Output the [X, Y] coordinate of the center of the cell containing the given text.  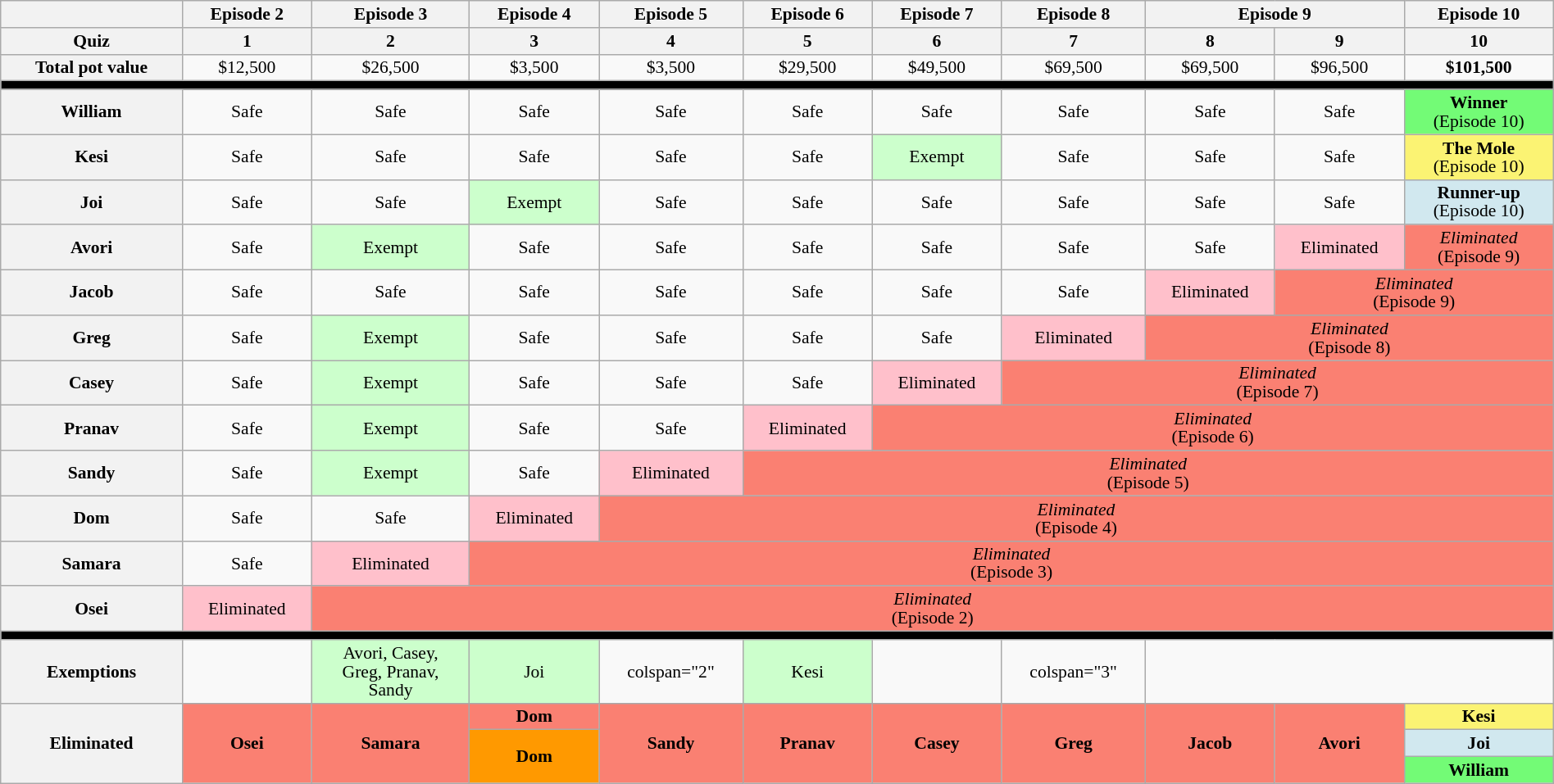
Episode 5 [671, 15]
3 [534, 41]
Eliminated (Episode 5) [1147, 474]
5 [807, 41]
Episode 2 [247, 15]
$96,500 [1339, 67]
Eliminated (Episode 7) [1277, 383]
colspan="2" [671, 672]
Eliminated (Episode 2) [933, 610]
$12,500 [247, 67]
$101,500 [1479, 67]
Eliminated (Episode 6) [1213, 428]
Episode 6 [807, 15]
Episode 10 [1479, 15]
Episode 4 [534, 15]
Winner(Episode 10) [1479, 111]
$29,500 [807, 67]
Eliminated (Episode 4) [1077, 518]
9 [1339, 41]
4 [671, 41]
10 [1479, 41]
7 [1074, 41]
Eliminated (Episode 8) [1349, 338]
Exemptions [92, 672]
Eliminated (Episode 3) [1011, 564]
2 [390, 41]
8 [1210, 41]
Total pot value [92, 67]
Episode 9 [1275, 15]
Quiz [92, 41]
Episode 3 [390, 15]
1 [247, 41]
$26,500 [390, 67]
$49,500 [937, 67]
The Mole(Episode 10) [1479, 157]
colspan="3" [1074, 672]
Episode 7 [937, 15]
Runner-up (Episode 10) [1479, 202]
Avori, Casey, Greg, Pranav, Sandy [390, 672]
6 [937, 41]
Episode 8 [1074, 15]
